Detect which cell encompasses the target text, then output its (X, Y) center coordinate. 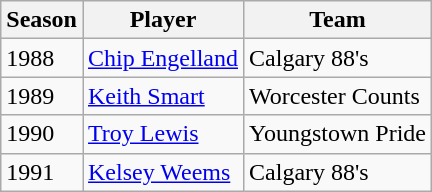
Team (338, 20)
Keith Smart (162, 96)
Player (162, 20)
Kelsey Weems (162, 172)
1989 (42, 96)
Season (42, 20)
Chip Engelland (162, 58)
Youngstown Pride (338, 134)
1990 (42, 134)
Troy Lewis (162, 134)
1988 (42, 58)
1991 (42, 172)
Worcester Counts (338, 96)
